Return the (X, Y) coordinate for the center point of the cell that contains the specified text.  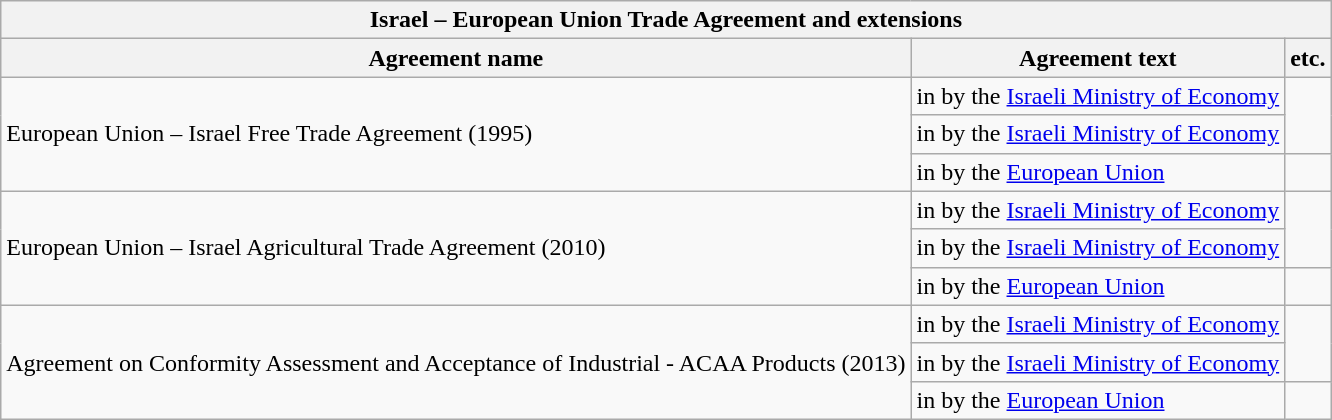
European Union – Israel Agricultural Trade Agreement (2010) (456, 248)
Agreement on Conformity Assessment and Acceptance of Industrial - ACAA Products (2013) (456, 362)
European Union – Israel Free Trade Agreement (1995) (456, 134)
Israel – European Union Trade Agreement and extensions (666, 20)
Agreement name (456, 58)
Agreement text (1098, 58)
etc. (1308, 58)
